Detect which cell encompasses the target text, then output its (X, Y) center coordinate. 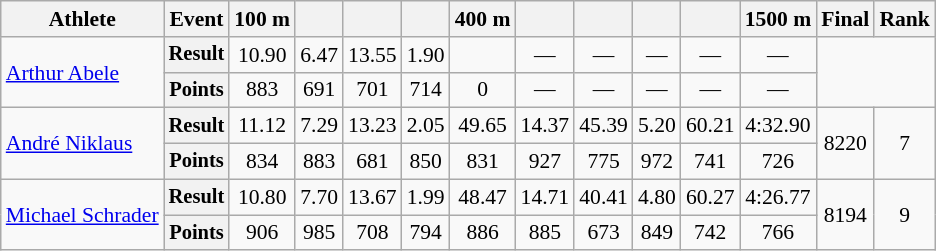
714 (426, 90)
850 (426, 162)
885 (546, 233)
8220 (845, 144)
13.67 (372, 197)
927 (546, 162)
Event (197, 19)
886 (483, 233)
1.90 (426, 55)
13.23 (372, 126)
60.21 (710, 126)
985 (319, 233)
849 (657, 233)
8194 (845, 214)
972 (657, 162)
726 (778, 162)
7.29 (319, 126)
2.05 (426, 126)
6.47 (319, 55)
701 (372, 90)
10.80 (262, 197)
673 (604, 233)
1500 m (778, 19)
Final (845, 19)
742 (710, 233)
49.65 (483, 126)
906 (262, 233)
9 (904, 214)
48.47 (483, 197)
5.20 (657, 126)
7.70 (319, 197)
André Niklaus (82, 144)
13.55 (372, 55)
834 (262, 162)
681 (372, 162)
708 (372, 233)
100 m (262, 19)
Michael Schrader (82, 214)
0 (483, 90)
10.90 (262, 55)
741 (710, 162)
4.80 (657, 197)
14.71 (546, 197)
11.12 (262, 126)
40.41 (604, 197)
400 m (483, 19)
Athlete (82, 19)
4:32.90 (778, 126)
831 (483, 162)
Arthur Abele (82, 72)
60.27 (710, 197)
14.37 (546, 126)
766 (778, 233)
691 (319, 90)
794 (426, 233)
7 (904, 144)
1.99 (426, 197)
Rank (904, 19)
45.39 (604, 126)
4:26.77 (778, 197)
775 (604, 162)
